Find where the given text appears and provide that cell's center as (x, y) coordinate. 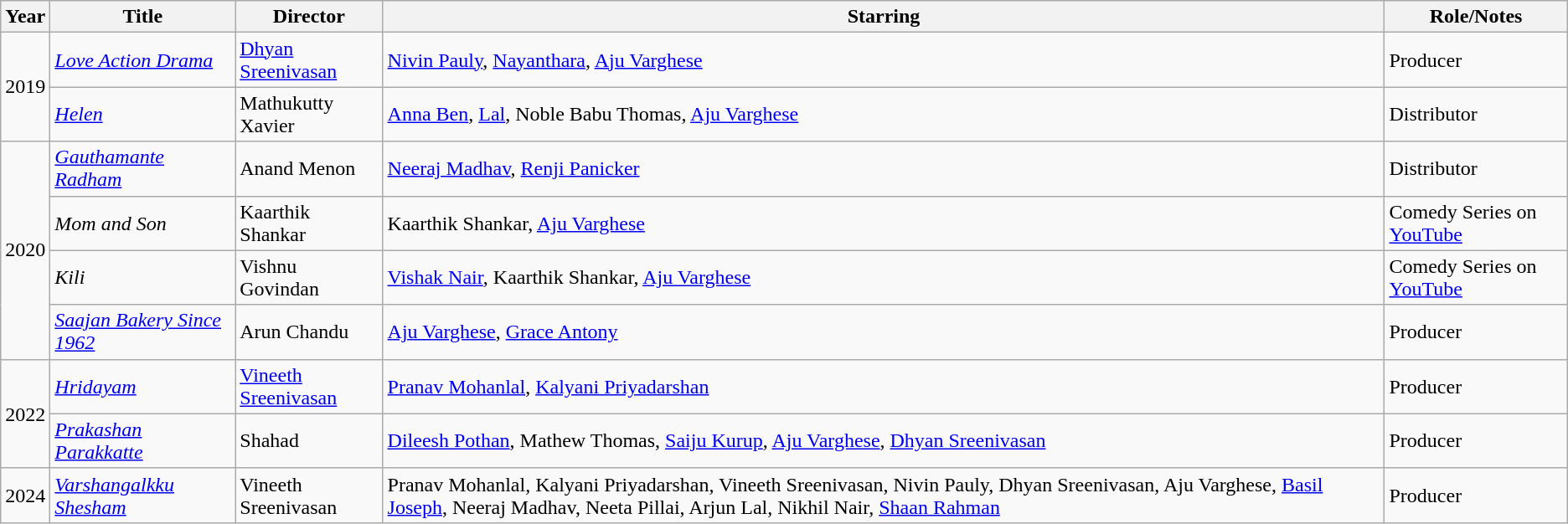
Director (309, 17)
Mom and Son (142, 223)
Arun Chandu (309, 331)
Vishnu Govindan (309, 278)
Dhyan Sreenivasan (309, 60)
Kaarthik Shankar (309, 223)
2022 (25, 414)
2019 (25, 87)
Aju Varghese, Grace Antony (884, 331)
Kili (142, 278)
Anand Menon (309, 169)
Dileesh Pothan, Mathew Thomas, Saiju Kurup, Aju Varghese, Dhyan Sreenivasan (884, 440)
Starring (884, 17)
Helen (142, 114)
Mathukutty Xavier (309, 114)
Nivin Pauly, Nayanthara, Aju Varghese (884, 60)
Love Action Drama (142, 60)
Prakashan Parakkatte (142, 440)
Gauthamante Radham (142, 169)
Kaarthik Shankar, Aju Varghese (884, 223)
Anna Ben, Lal, Noble Babu Thomas, Aju Varghese (884, 114)
Hridayam (142, 387)
Title (142, 17)
2024 (25, 496)
Vishak Nair, Kaarthik Shankar, Aju Varghese (884, 278)
Pranav Mohanlal, Kalyani Priyadarshan (884, 387)
2020 (25, 250)
Role/Notes (1476, 17)
Shahad (309, 440)
Neeraj Madhav, Renji Panicker (884, 169)
Year (25, 17)
Varshangalkku Shesham (142, 496)
Saajan Bakery Since 1962 (142, 331)
